For the text-containing cell, return its midpoint in (x, y) coordinate format. 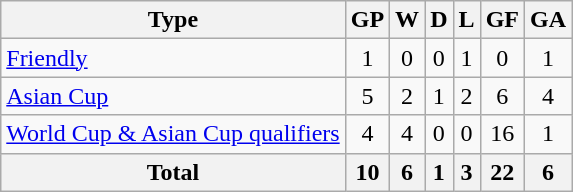
5 (367, 96)
22 (502, 172)
Total (173, 172)
D (439, 20)
3 (466, 172)
GA (548, 20)
World Cup & Asian Cup qualifiers (173, 134)
L (466, 20)
Asian Cup (173, 96)
16 (502, 134)
W (408, 20)
GF (502, 20)
10 (367, 172)
Type (173, 20)
GP (367, 20)
Friendly (173, 58)
